Provide the [x, y] coordinate of the cell's center where the given text is located.  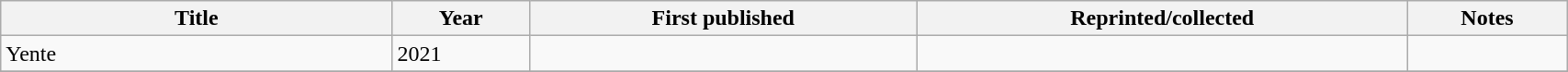
Reprinted/collected [1162, 18]
First published [724, 18]
Notes [1486, 18]
Yente [197, 54]
Title [197, 18]
Year [461, 18]
2021 [461, 54]
